Return (x, y) of the center of cell containing provided text 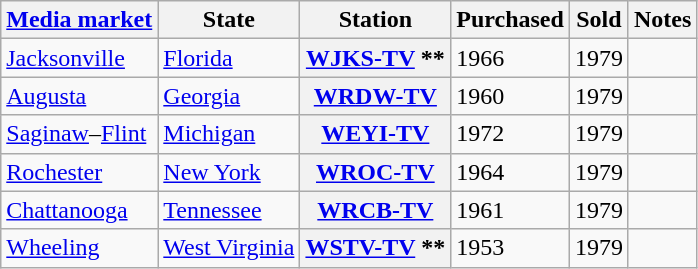
Saginaw–Flint (80, 134)
1972 (510, 134)
Tennessee (229, 210)
New York (229, 172)
WROC-TV (376, 172)
WJKS-TV ** (376, 58)
Purchased (510, 20)
West Virginia (229, 248)
1953 (510, 248)
1966 (510, 58)
Notes (662, 20)
Rochester (80, 172)
Augusta (80, 96)
Station (376, 20)
1964 (510, 172)
Florida (229, 58)
WRDW-TV (376, 96)
WSTV-TV ** (376, 248)
Wheeling (80, 248)
1961 (510, 210)
WRCB-TV (376, 210)
1960 (510, 96)
State (229, 20)
Chattanooga (80, 210)
Media market (80, 20)
Sold (598, 20)
Michigan (229, 134)
WEYI-TV (376, 134)
Georgia (229, 96)
Jacksonville (80, 58)
